Scan for the cell matching the given text and deliver its (x, y) coordinate at center. 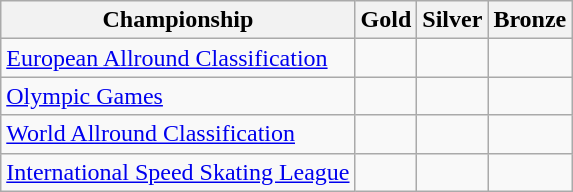
Bronze (530, 20)
Silver (452, 20)
Gold (386, 20)
Olympic Games (178, 96)
International Speed Skating League (178, 172)
Championship (178, 20)
World Allround Classification (178, 134)
European Allround Classification (178, 58)
